For the text-containing cell, return its midpoint in (X, Y) coordinate format. 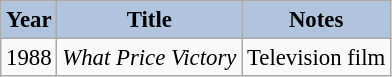
Year (29, 20)
1988 (29, 58)
What Price Victory (150, 58)
Television film (316, 58)
Title (150, 20)
Notes (316, 20)
